For the text-containing cell, return its midpoint in [X, Y] coordinate format. 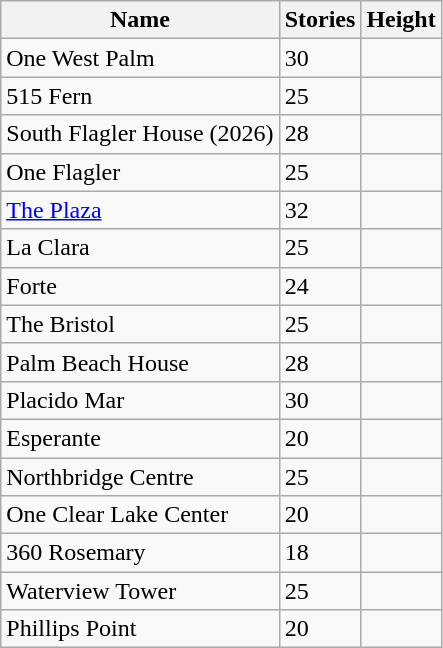
Name [140, 20]
515 Fern [140, 96]
24 [320, 286]
One West Palm [140, 58]
One Clear Lake Center [140, 515]
Northbridge Centre [140, 477]
One Flagler [140, 172]
360 Rosemary [140, 553]
Stories [320, 20]
18 [320, 553]
The Bristol [140, 324]
Height [401, 20]
Placido Mar [140, 400]
Esperante [140, 438]
Waterview Tower [140, 591]
South Flagler House (2026) [140, 134]
Forte [140, 286]
La Clara [140, 248]
Palm Beach House [140, 362]
The Plaza [140, 210]
Phillips Point [140, 629]
32 [320, 210]
